Determine the [X, Y] coordinate at the center of the cell enclosing the given text.  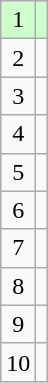
10 [18, 362]
3 [18, 96]
5 [18, 172]
1 [18, 20]
8 [18, 286]
9 [18, 324]
2 [18, 58]
6 [18, 210]
4 [18, 134]
7 [18, 248]
